Identify which cell holds the provided text, then report its [x, y] central coordinate. 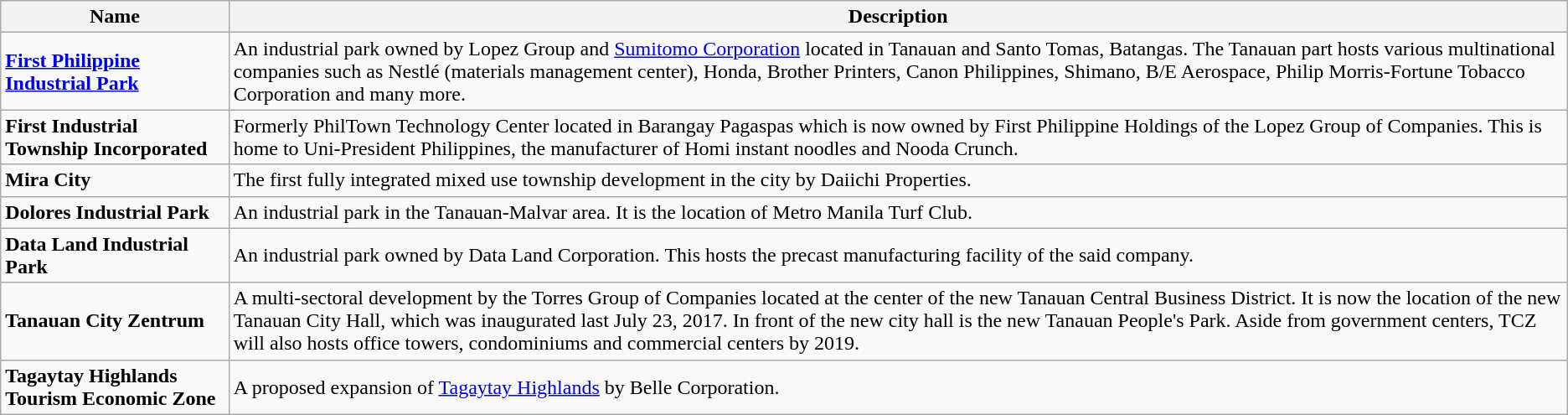
First Philippine Industrial Park [115, 71]
An industrial park owned by Data Land Corporation. This hosts the precast manufacturing facility of the said company. [898, 255]
The first fully integrated mixed use township development in the city by Daiichi Properties. [898, 180]
Tanauan City Zentrum [115, 321]
First Industrial Township Incorporated [115, 137]
Description [898, 17]
Tagaytay Highlands Tourism Economic Zone [115, 387]
Dolores Industrial Park [115, 212]
Data Land Industrial Park [115, 255]
A proposed expansion of Tagaytay Highlands by Belle Corporation. [898, 387]
Name [115, 17]
An industrial park in the Tanauan-Malvar area. It is the location of Metro Manila Turf Club. [898, 212]
Mira City [115, 180]
